Search for the cell housing the specified text and yield its (x, y) center coordinate. 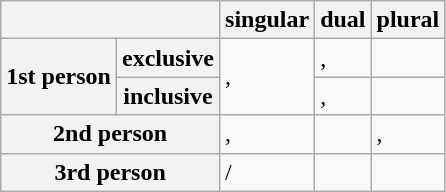
3rd person (110, 172)
exclusive (168, 58)
dual (343, 20)
singular (268, 20)
plural (408, 20)
2nd person (110, 134)
/ (268, 172)
inclusive (168, 96)
1st person (59, 77)
